From the cell containing the given text, extract its center point as (x, y) coordinate. 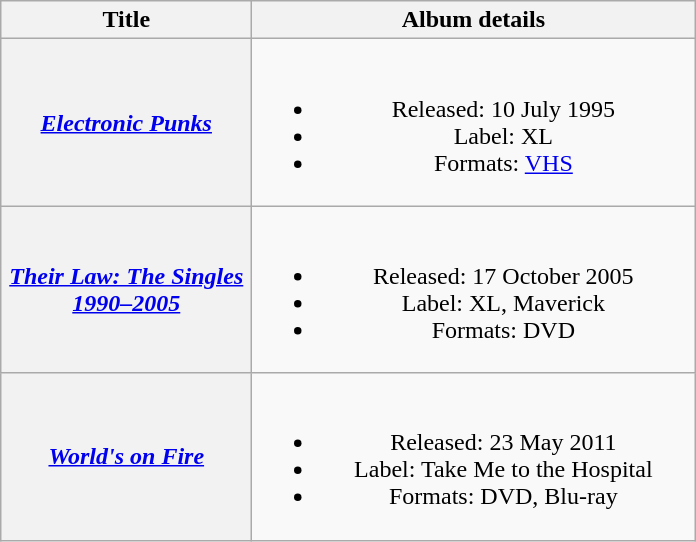
Released: 10 July 1995Label: XLFormats: VHS (474, 122)
Released: 17 October 2005Label: XL, MaverickFormats: DVD (474, 290)
Released: 23 May 2011Label: Take Me to the HospitalFormats: DVD, Blu-ray (474, 456)
Title (126, 20)
Album details (474, 20)
Their Law: The Singles 1990–2005 (126, 290)
World's on Fire (126, 456)
Electronic Punks (126, 122)
